Scan for the cell matching the given text and deliver its (x, y) coordinate at center. 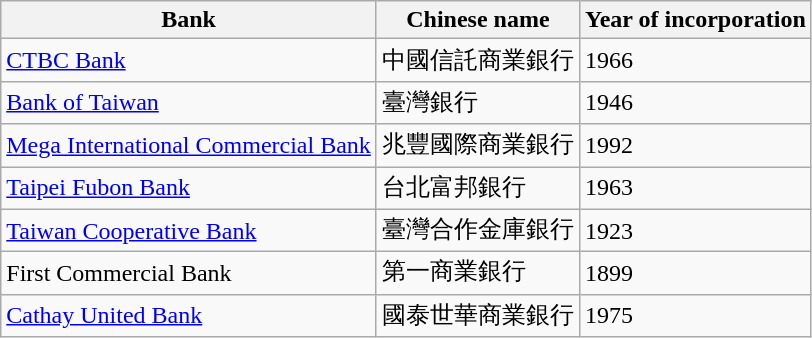
中國信託商業銀行 (478, 60)
Cathay United Bank (189, 316)
Chinese name (478, 20)
第一商業銀行 (478, 274)
1966 (695, 60)
1963 (695, 188)
臺灣合作金庫銀行 (478, 230)
Bank of Taiwan (189, 102)
國泰世華商業銀行 (478, 316)
CTBC Bank (189, 60)
1992 (695, 146)
Bank (189, 20)
臺灣銀行 (478, 102)
1975 (695, 316)
First Commercial Bank (189, 274)
1899 (695, 274)
Year of incorporation (695, 20)
Taiwan Cooperative Bank (189, 230)
1946 (695, 102)
Taipei Fubon Bank (189, 188)
1923 (695, 230)
台北富邦銀行 (478, 188)
兆豐國際商業銀行 (478, 146)
Mega International Commercial Bank (189, 146)
